Output the (x, y) coordinate of the center of the cell containing the given text.  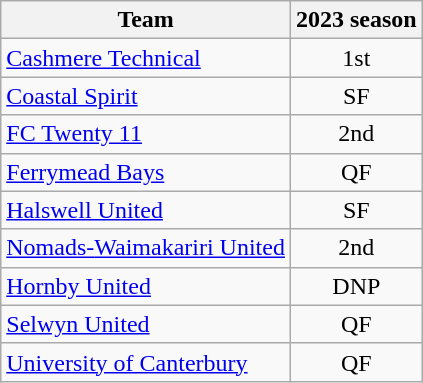
Selwyn United (146, 324)
University of Canterbury (146, 362)
2023 season (356, 20)
Ferrymead Bays (146, 172)
Coastal Spirit (146, 96)
Cashmere Technical (146, 58)
1st (356, 58)
Nomads-Waimakariri United (146, 248)
Team (146, 20)
Halswell United (146, 210)
FC Twenty 11 (146, 134)
Hornby United (146, 286)
DNP (356, 286)
